Scan for the cell matching the given text and deliver its [X, Y] coordinate at center. 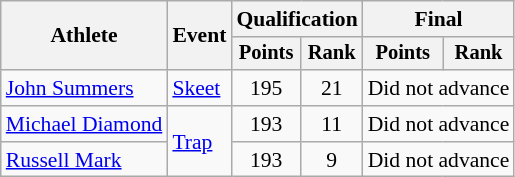
Qualification [296, 19]
John Summers [84, 88]
195 [266, 88]
Athlete [84, 36]
11 [332, 124]
Trap [199, 142]
Final [439, 19]
21 [332, 88]
Skeet [199, 88]
Michael Diamond [84, 124]
Event [199, 36]
193 [266, 124]
